Scan for the cell matching the given text and deliver its (X, Y) coordinate at center. 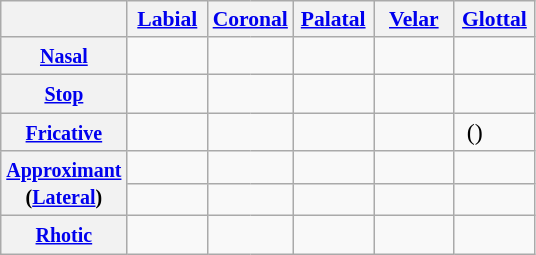
() (474, 131)
Nasal (64, 55)
Approximant(Lateral) (64, 184)
Fricative (64, 131)
Velar (414, 19)
Stop (64, 93)
Rhotic (64, 235)
Glottal (494, 19)
Coronal (250, 19)
Palatal (334, 19)
Labial (168, 19)
